Scan for the cell matching the given text and deliver its [x, y] coordinate at center. 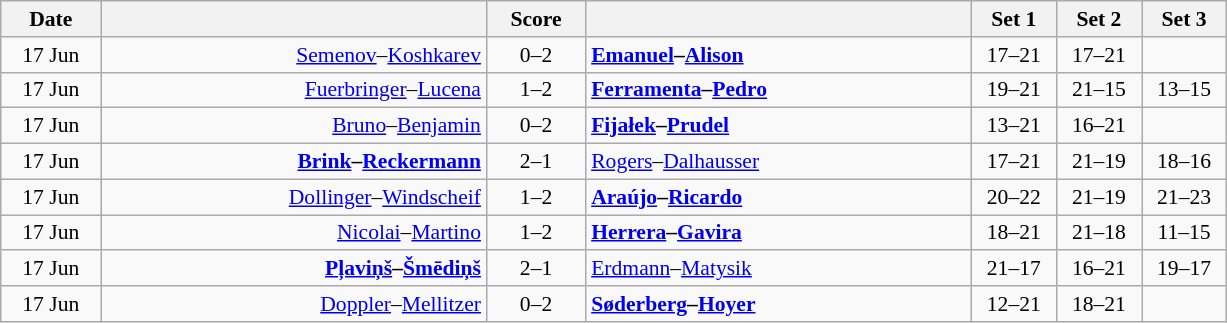
Araújo–Ricardo [778, 197]
Doppler–Mellitzer [294, 304]
Fijałek–Prudel [778, 126]
Rogers–Dalhausser [778, 162]
Fuerbringer–Lucena [294, 90]
Dollinger–Windscheif [294, 197]
13–21 [1014, 126]
21–18 [1098, 233]
13–15 [1184, 90]
Set 1 [1014, 19]
Emanuel–Alison [778, 55]
19–21 [1014, 90]
Score [536, 19]
Herrera–Gavira [778, 233]
18–16 [1184, 162]
21–15 [1098, 90]
Brink–Reckermann [294, 162]
Ferramenta–Pedro [778, 90]
Erdmann–Matysik [778, 269]
Semenov–Koshkarev [294, 55]
Nicolai–Martino [294, 233]
Søderberg–Hoyer [778, 304]
21–23 [1184, 197]
Set 3 [1184, 19]
Bruno–Benjamin [294, 126]
19–17 [1184, 269]
Date [51, 19]
11–15 [1184, 233]
20–22 [1014, 197]
Pļaviņš–Šmēdiņš [294, 269]
12–21 [1014, 304]
Set 2 [1098, 19]
21–17 [1014, 269]
